Provide the [x, y] coordinate of the cell's center where the given text is located.  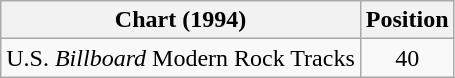
Position [407, 20]
40 [407, 58]
Chart (1994) [181, 20]
U.S. Billboard Modern Rock Tracks [181, 58]
